For the text-containing cell, return its midpoint in (x, y) coordinate format. 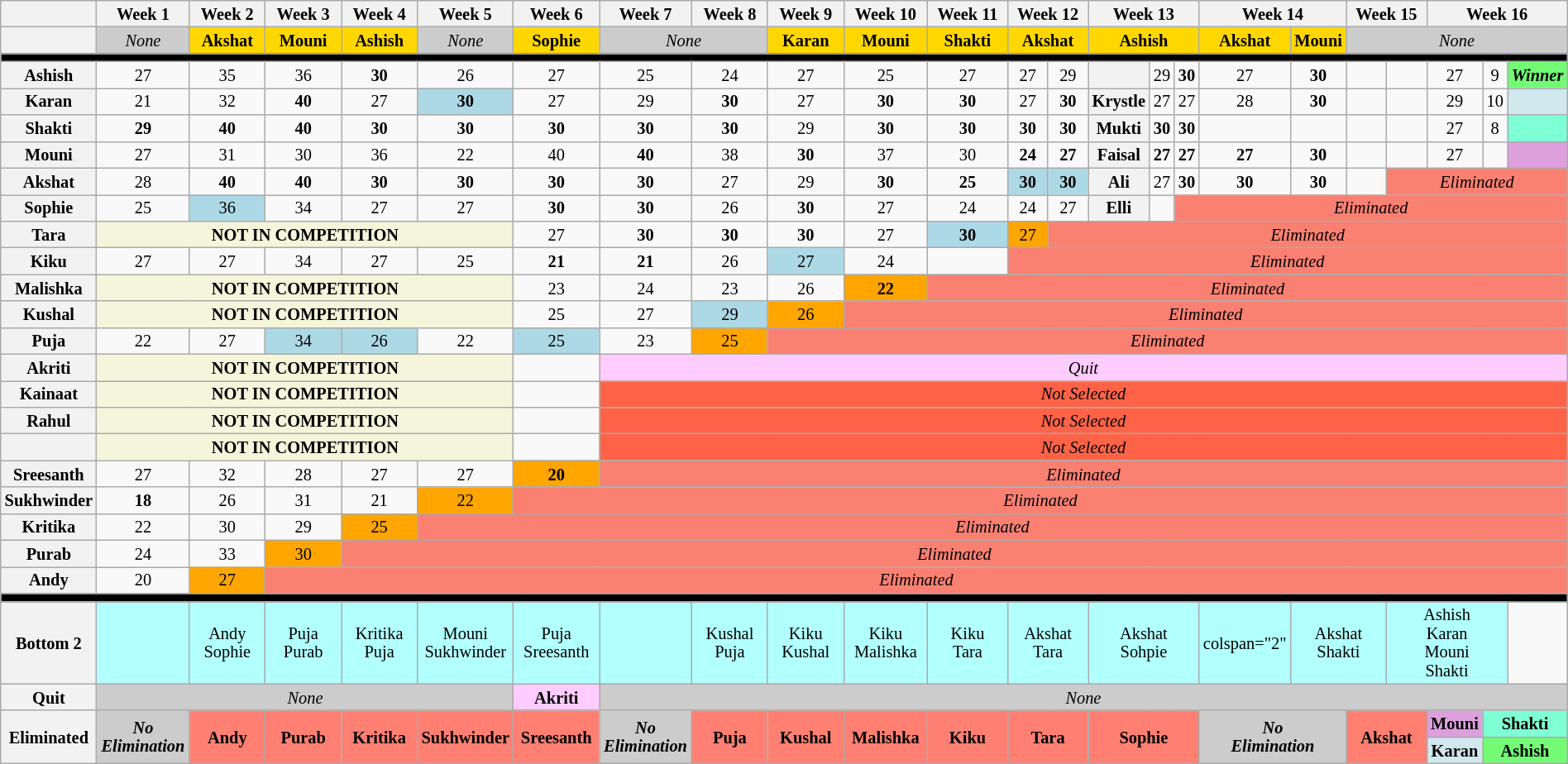
Week 10 (885, 13)
9 (1495, 74)
KushalPuja (730, 642)
KritikaPuja (380, 642)
Week 1 (143, 13)
Elli (1119, 208)
Faisal (1119, 155)
Week 3 (304, 13)
Kainaat (49, 394)
KikuKushal (806, 642)
Winner (1538, 74)
Week 2 (227, 13)
PujaSreesanth (557, 642)
38 (730, 155)
Mukti (1119, 128)
Ali (1119, 181)
Week 5 (466, 13)
AndySophie (227, 642)
Week 4 (380, 13)
Week 14 (1273, 13)
Week 12 (1047, 13)
Week 15 (1386, 13)
colspan="2" (1245, 642)
KikuTara (968, 642)
Rahul (49, 420)
Week 6 (557, 13)
Week 16 (1497, 13)
33 (227, 553)
37 (885, 155)
AkshatTara (1047, 642)
AshishKaranMouniShakti (1446, 642)
Krystle (1119, 101)
Week 9 (806, 13)
KikuMalishka (885, 642)
35 (227, 74)
Week 13 (1144, 13)
Week 8 (730, 13)
AkshatSohpie (1144, 642)
8 (1495, 128)
AkshatShakti (1338, 642)
Bottom 2 (49, 642)
PujaPurab (304, 642)
MouniSukhwinder (466, 642)
Week 7 (646, 13)
Week 11 (968, 13)
18 (143, 500)
10 (1495, 101)
